Detect which cell encompasses the target text, then output its [x, y] center coordinate. 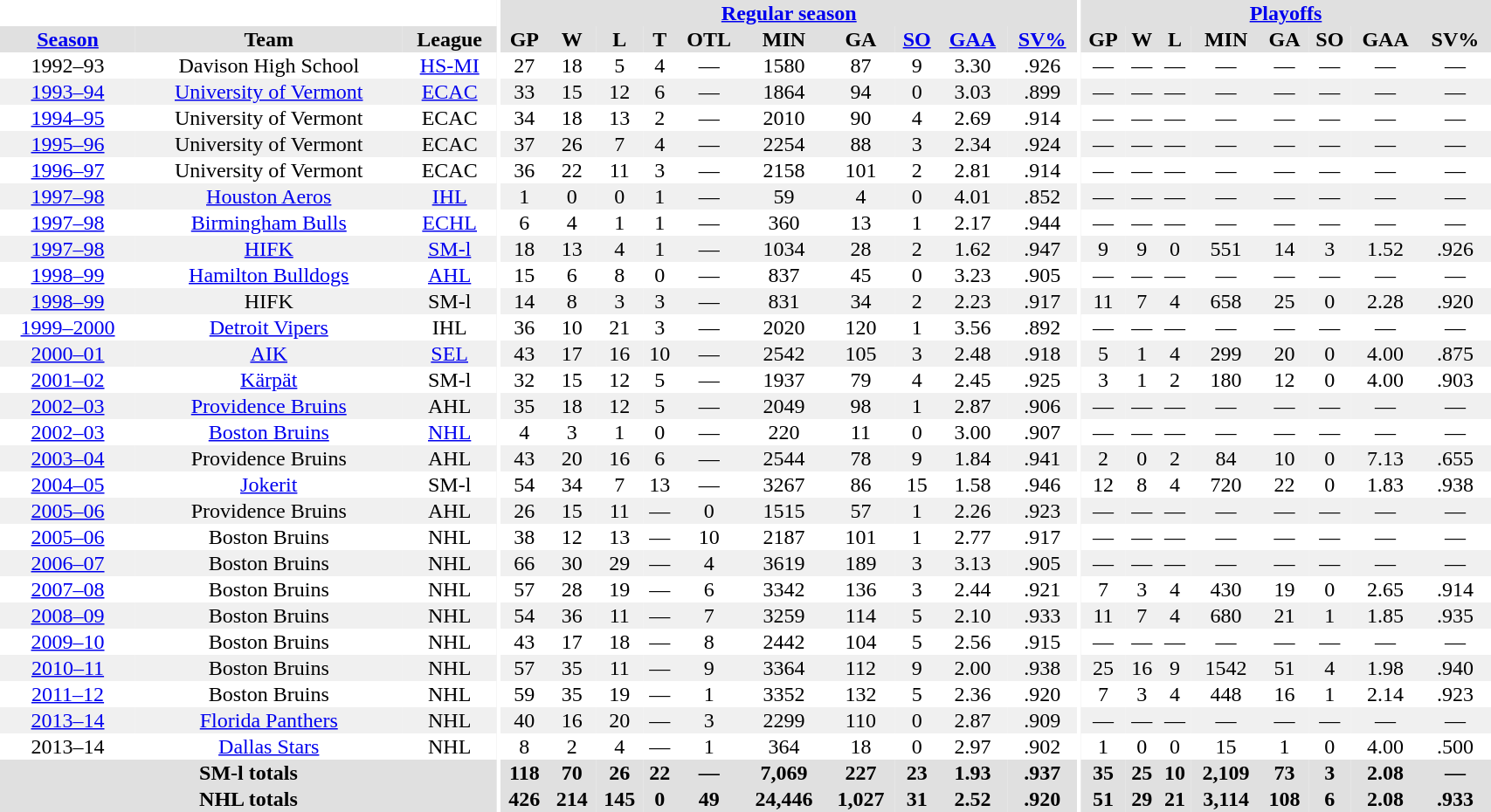
551 [1226, 249]
88 [861, 144]
45 [861, 275]
1.85 [1385, 616]
.903 [1455, 380]
33 [524, 92]
2008–09 [68, 616]
2.81 [973, 170]
831 [783, 301]
.906 [1043, 406]
2.69 [973, 118]
3.13 [973, 563]
Birmingham Bulls [269, 223]
30 [572, 563]
Kärpät [269, 380]
84 [1226, 458]
.907 [1043, 432]
3364 [783, 668]
NHL totals [248, 799]
SEL [449, 354]
3.23 [973, 275]
87 [861, 65]
90 [861, 118]
1.98 [1385, 668]
.892 [1043, 327]
3.30 [973, 65]
7.13 [1385, 458]
OTL [709, 39]
Playoffs [1286, 13]
1864 [783, 92]
1580 [783, 65]
.500 [1455, 747]
448 [1226, 694]
2.45 [973, 380]
105 [861, 354]
.852 [1043, 196]
220 [783, 432]
2049 [783, 406]
37 [524, 144]
Jokerit [269, 485]
1.58 [973, 485]
299 [1226, 354]
2.17 [973, 223]
2.34 [973, 144]
2,109 [1226, 773]
1515 [783, 511]
2542 [783, 354]
.944 [1043, 223]
227 [861, 773]
HS-MI [449, 65]
2.26 [973, 511]
40 [524, 720]
.940 [1455, 668]
70 [572, 773]
.915 [1043, 642]
2001–02 [68, 380]
108 [1284, 799]
2020 [783, 327]
3.56 [973, 327]
.875 [1455, 354]
112 [861, 668]
2158 [783, 170]
.921 [1043, 589]
.924 [1043, 144]
680 [1226, 616]
145 [619, 799]
3342 [783, 589]
79 [861, 380]
27 [524, 65]
136 [861, 589]
180 [1226, 380]
1994–95 [68, 118]
360 [783, 223]
2.23 [973, 301]
.935 [1455, 616]
.909 [1043, 720]
SM-l totals [248, 773]
.655 [1455, 458]
.902 [1043, 747]
364 [783, 747]
114 [861, 616]
7,069 [783, 773]
94 [861, 92]
1.83 [1385, 485]
2544 [783, 458]
2.48 [973, 354]
2009–10 [68, 642]
32 [524, 380]
3259 [783, 616]
1.93 [973, 773]
ECHL [449, 223]
110 [861, 720]
Dallas Stars [269, 747]
4.01 [973, 196]
2.65 [1385, 589]
31 [917, 799]
2003–04 [68, 458]
3.03 [973, 92]
73 [1284, 773]
.941 [1043, 458]
720 [1226, 485]
2007–08 [68, 589]
2010 [783, 118]
2254 [783, 144]
.918 [1043, 354]
Florida Panthers [269, 720]
1034 [783, 249]
2011–12 [68, 694]
104 [861, 642]
837 [783, 275]
658 [1226, 301]
118 [524, 773]
2.97 [973, 747]
23 [917, 773]
Houston Aeros [269, 196]
Davison High School [269, 65]
Detroit Vipers [269, 327]
120 [861, 327]
Hamilton Bulldogs [269, 275]
.899 [1043, 92]
2.10 [973, 616]
3,114 [1226, 799]
2.52 [973, 799]
3352 [783, 694]
1542 [1226, 668]
189 [861, 563]
24,446 [783, 799]
49 [709, 799]
2.14 [1385, 694]
2004–05 [68, 485]
2187 [783, 537]
Season [68, 39]
214 [572, 799]
1.84 [973, 458]
2.00 [973, 668]
.925 [1043, 380]
AIK [269, 354]
1937 [783, 380]
78 [861, 458]
1996–97 [68, 170]
1999–2000 [68, 327]
.946 [1043, 485]
38 [524, 537]
2299 [783, 720]
1995–96 [68, 144]
98 [861, 406]
430 [1226, 589]
3619 [783, 563]
Team [269, 39]
426 [524, 799]
132 [861, 694]
2.77 [973, 537]
1.62 [973, 249]
86 [861, 485]
Regular season [789, 13]
2.28 [1385, 301]
66 [524, 563]
2.36 [973, 694]
2442 [783, 642]
1.52 [1385, 249]
1993–94 [68, 92]
T [659, 39]
2.44 [973, 589]
1992–93 [68, 65]
.937 [1043, 773]
2006–07 [68, 563]
.947 [1043, 249]
2.56 [973, 642]
3267 [783, 485]
League [449, 39]
3.00 [973, 432]
2010–11 [68, 668]
1,027 [861, 799]
2000–01 [68, 354]
